Extract the (X, Y) coordinate from the center of the cell holding the provided text.  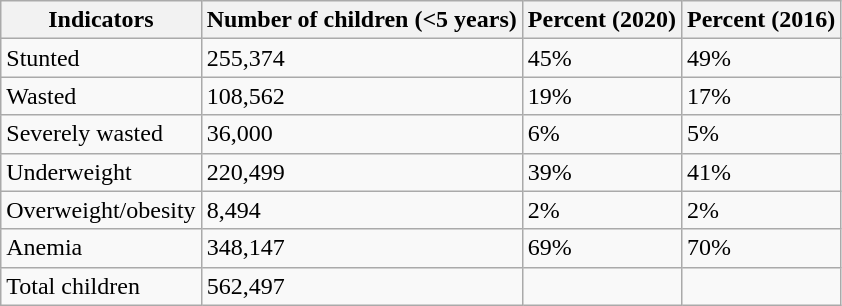
41% (762, 172)
Wasted (101, 96)
5% (762, 134)
70% (762, 248)
17% (762, 96)
Indicators (101, 20)
348,147 (362, 248)
69% (602, 248)
Number of children (<5 years) (362, 20)
19% (602, 96)
45% (602, 58)
255,374 (362, 58)
Percent (2020) (602, 20)
Percent (2016) (762, 20)
562,497 (362, 286)
Total children (101, 286)
8,494 (362, 210)
36,000 (362, 134)
Stunted (101, 58)
49% (762, 58)
6% (602, 134)
Overweight/obesity (101, 210)
108,562 (362, 96)
Anemia (101, 248)
Underweight (101, 172)
Severely wasted (101, 134)
39% (602, 172)
220,499 (362, 172)
